For the text-containing cell, return its midpoint in [X, Y] coordinate format. 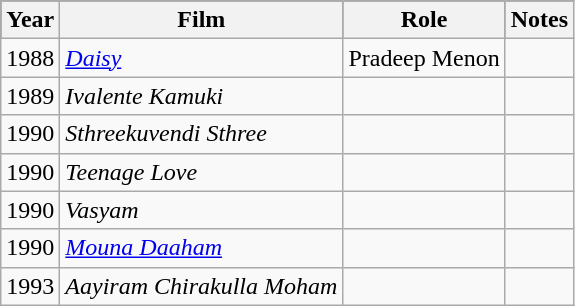
1989 [30, 96]
Mouna Daaham [202, 248]
Pradeep Menon [424, 58]
1988 [30, 58]
Film [202, 20]
Year [30, 20]
Teenage Love [202, 172]
Vasyam [202, 210]
1993 [30, 286]
Daisy [202, 58]
Role [424, 20]
Notes [539, 20]
Aayiram Chirakulla Moham [202, 286]
Sthreekuvendi Sthree [202, 134]
Ivalente Kamuki [202, 96]
